Identify which cell holds the provided text, then report its (x, y) central coordinate. 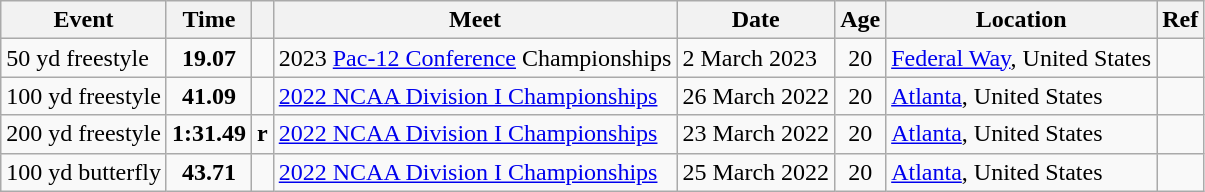
Location (1022, 20)
Meet (475, 20)
25 March 2022 (756, 172)
43.71 (208, 172)
1:31.49 (208, 134)
Event (84, 20)
Time (208, 20)
50 yd freestyle (84, 58)
100 yd freestyle (84, 96)
2 March 2023 (756, 58)
Age (860, 20)
100 yd butterfly (84, 172)
23 March 2022 (756, 134)
2023 Pac-12 Conference Championships (475, 58)
r (263, 134)
Date (756, 20)
Ref (1180, 20)
26 March 2022 (756, 96)
19.07 (208, 58)
200 yd freestyle (84, 134)
41.09 (208, 96)
Federal Way, United States (1022, 58)
